Locate the cell with the specified text and output its [X, Y] center coordinate. 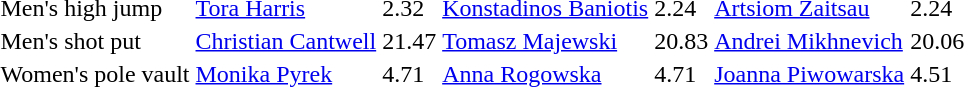
Andrei Mikhnevich [810, 41]
Christian Cantwell [286, 41]
Tomasz Majewski [546, 41]
20.83 [682, 41]
21.47 [410, 41]
